Detect which cell encompasses the target text, then output its (X, Y) center coordinate. 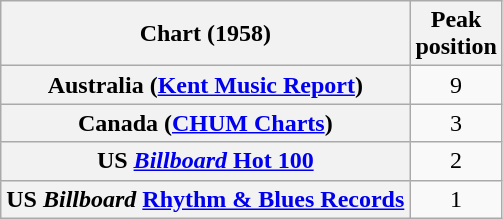
Canada (CHUM Charts) (206, 123)
9 (456, 85)
Peakposition (456, 34)
US Billboard Rhythm & Blues Records (206, 199)
Australia (Kent Music Report) (206, 85)
2 (456, 161)
1 (456, 199)
Chart (1958) (206, 34)
3 (456, 123)
US Billboard Hot 100 (206, 161)
